Provide the (X, Y) coordinate of the cell's center where the given text is located.  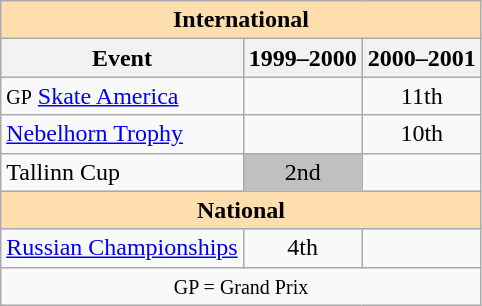
Tallinn Cup (122, 172)
Event (122, 58)
National (242, 210)
4th (302, 248)
2nd (302, 172)
GP = Grand Prix (242, 286)
Russian Championships (122, 248)
Nebelhorn Trophy (122, 134)
11th (422, 96)
International (242, 20)
GP Skate America (122, 96)
10th (422, 134)
2000–2001 (422, 58)
1999–2000 (302, 58)
